From the cell containing the given text, extract its center point as (X, Y) coordinate. 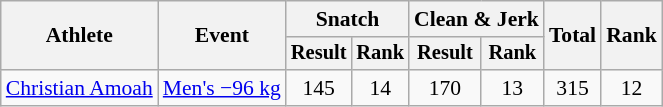
Total (572, 36)
170 (445, 88)
Event (222, 36)
145 (319, 88)
Men's −96 kg (222, 88)
Athlete (80, 36)
13 (512, 88)
Clean & Jerk (476, 19)
12 (632, 88)
315 (572, 88)
Christian Amoah (80, 88)
14 (380, 88)
Snatch (348, 19)
